Capture the cell that displays the provided text and extract its [x, y] central coordinate. 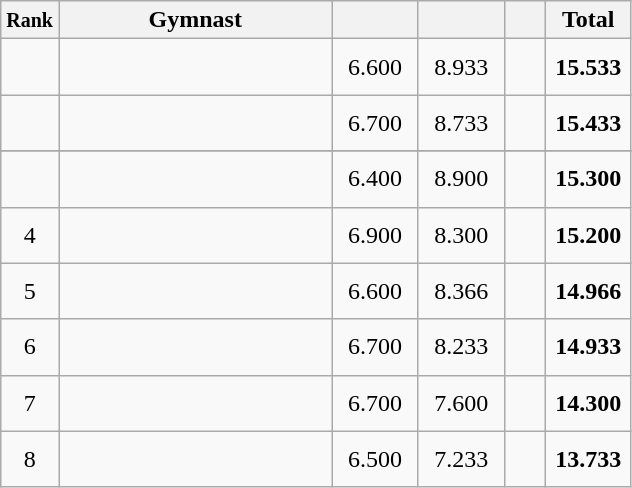
15.433 [588, 123]
14.966 [588, 291]
8 [30, 459]
Gymnast [195, 20]
8.900 [461, 179]
Rank [30, 20]
8.733 [461, 123]
14.300 [588, 403]
7 [30, 403]
Total [588, 20]
6.400 [375, 179]
15.300 [588, 179]
14.933 [588, 347]
8.300 [461, 235]
8.366 [461, 291]
4 [30, 235]
6 [30, 347]
6.500 [375, 459]
7.600 [461, 403]
5 [30, 291]
13.733 [588, 459]
15.200 [588, 235]
8.233 [461, 347]
6.900 [375, 235]
15.533 [588, 67]
7.233 [461, 459]
8.933 [461, 67]
